Pinpoint the cell where the given text exists, returning its [X, Y] midpoint coordinate. 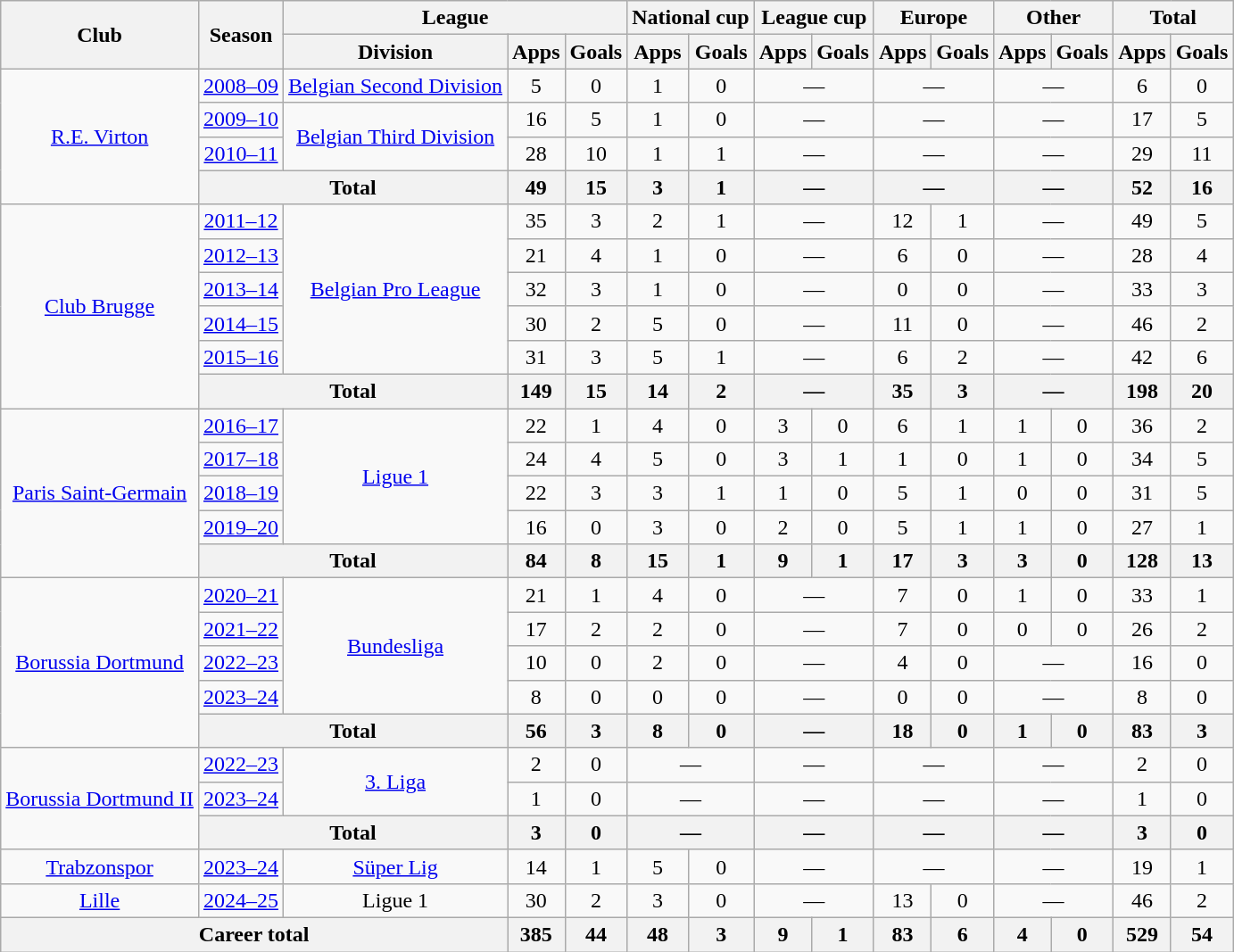
32 [536, 289]
2019–20 [241, 527]
18 [902, 731]
Club [100, 35]
2012–13 [241, 255]
34 [1142, 459]
27 [1142, 527]
2016–17 [241, 426]
128 [1142, 561]
League cup [814, 18]
19 [1142, 866]
44 [596, 934]
2011–12 [241, 221]
Career total [254, 934]
Trabzonspor [100, 866]
Süper Lig [396, 866]
385 [536, 934]
24 [536, 459]
20 [1202, 391]
National cup [691, 18]
League [455, 18]
Belgian Pro League [396, 289]
29 [1142, 153]
52 [1142, 187]
2009–10 [241, 120]
2017–18 [241, 459]
Other [1054, 18]
2013–14 [241, 289]
42 [1142, 357]
Lille [100, 900]
26 [1142, 629]
198 [1142, 391]
54 [1202, 934]
2015–16 [241, 357]
Division [396, 52]
Club Brugge [100, 306]
Paris Saint-Germain [100, 493]
48 [658, 934]
2018–19 [241, 493]
Bundesliga [396, 646]
2024–25 [241, 900]
3. Liga [396, 782]
Borussia Dortmund [100, 663]
36 [1142, 426]
2008–09 [241, 86]
84 [536, 561]
149 [536, 391]
12 [902, 221]
56 [536, 731]
529 [1142, 934]
Season [241, 35]
2014–15 [241, 323]
R.E. Virton [100, 137]
Borussia Dortmund II [100, 799]
2020–21 [241, 595]
Belgian Third Division [396, 137]
Belgian Second Division [396, 86]
2021–22 [241, 629]
Europe [933, 18]
2010–11 [241, 153]
